Find where the given text appears and provide that cell's center as [X, Y] coordinate. 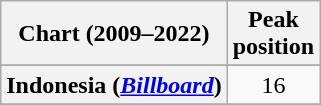
Chart (2009–2022) [114, 34]
Indonesia (Billboard) [114, 85]
Peakposition [273, 34]
16 [273, 85]
